Capture the cell that displays the provided text and extract its [X, Y] central coordinate. 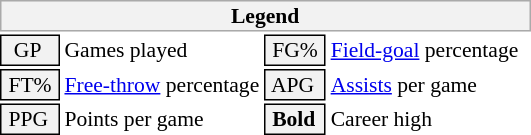
Games played [162, 50]
APG [295, 85]
Legend [265, 16]
FG% [295, 50]
GP [30, 50]
Free-throw percentage [162, 85]
FT% [30, 85]
Field-goal percentage [430, 50]
Assists per game [430, 85]
